For the text-containing cell, return its midpoint in [X, Y] coordinate format. 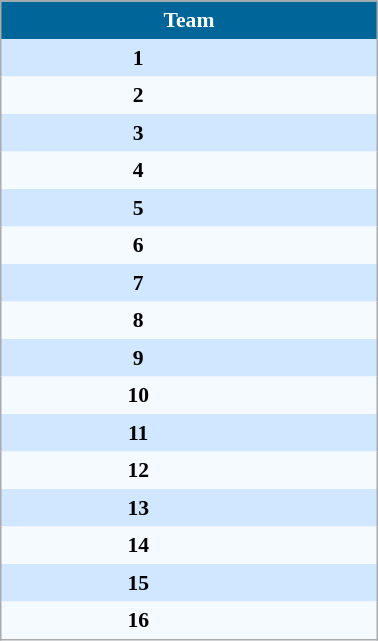
2 [138, 95]
16 [138, 621]
12 [138, 471]
Team [189, 20]
8 [138, 321]
5 [138, 208]
7 [138, 283]
14 [138, 545]
3 [138, 133]
15 [138, 583]
10 [138, 395]
6 [138, 245]
11 [138, 433]
1 [138, 58]
9 [138, 358]
13 [138, 508]
4 [138, 171]
